Scan for the cell matching the given text and deliver its (x, y) coordinate at center. 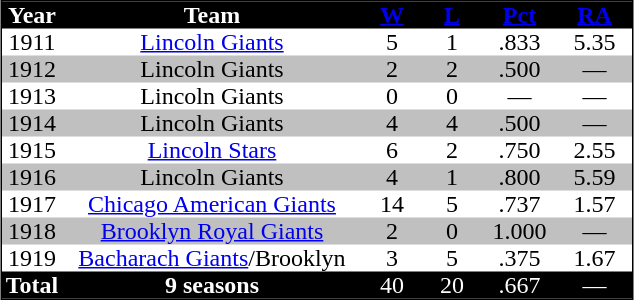
1919 (32, 258)
.737 (520, 204)
6 (392, 150)
1917 (32, 204)
1.57 (594, 204)
1.000 (520, 232)
3 (392, 258)
RA (594, 16)
1914 (32, 124)
.833 (520, 42)
14 (392, 204)
Bacharach Giants/Brooklyn (212, 258)
1911 (32, 42)
Year (32, 16)
1915 (32, 150)
Chicago American Giants (212, 204)
W (392, 16)
1918 (32, 232)
1913 (32, 96)
.667 (520, 286)
1916 (32, 178)
Team (212, 16)
Brooklyn Royal Giants (212, 232)
Total (32, 286)
2.55 (594, 150)
.375 (520, 258)
.800 (520, 178)
1912 (32, 70)
5.59 (594, 178)
20 (452, 286)
.750 (520, 150)
9 seasons (212, 286)
Lincoln Stars (212, 150)
L (452, 16)
5.35 (594, 42)
1.67 (594, 258)
40 (392, 286)
Pct (520, 16)
